Extract the [X, Y] coordinate from the center of the cell holding the provided text.  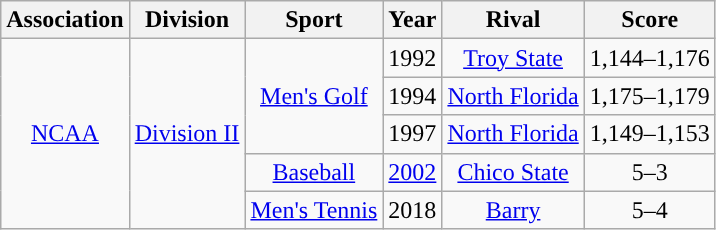
Division [187, 20]
Baseball [314, 172]
2018 [412, 210]
1,144–1,176 [650, 58]
5–3 [650, 172]
Men's Tennis [314, 210]
Association [65, 20]
Score [650, 20]
Men's Golf [314, 96]
Division II [187, 134]
1,175–1,179 [650, 96]
5–4 [650, 210]
Troy State [513, 58]
2002 [412, 172]
1992 [412, 58]
NCAA [65, 134]
Chico State [513, 172]
Barry [513, 210]
Rival [513, 20]
Sport [314, 20]
1997 [412, 134]
Year [412, 20]
1994 [412, 96]
1,149–1,153 [650, 134]
